Locate the cell with the specified text and output its [X, Y] center coordinate. 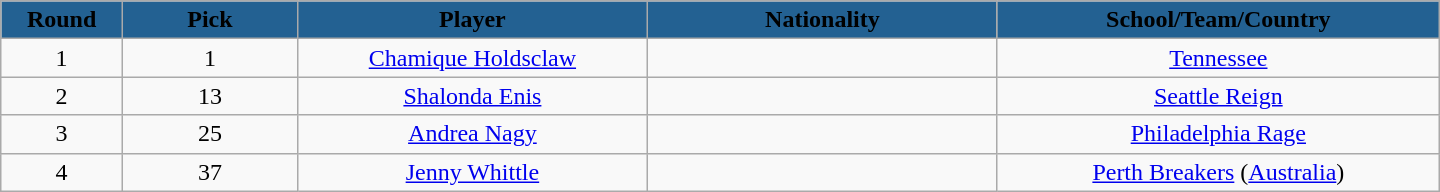
School/Team/Country [1218, 20]
Tennessee [1218, 58]
Player [472, 20]
13 [210, 96]
2 [62, 96]
3 [62, 134]
Shalonda Enis [472, 96]
Seattle Reign [1218, 96]
4 [62, 172]
Philadelphia Rage [1218, 134]
25 [210, 134]
37 [210, 172]
Perth Breakers (Australia) [1218, 172]
Nationality [822, 20]
Jenny Whittle [472, 172]
Chamique Holdsclaw [472, 58]
Pick [210, 20]
Andrea Nagy [472, 134]
Round [62, 20]
